Determine the (X, Y) coordinate at the center of the cell enclosing the given text.  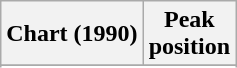
Peakposition (189, 34)
Chart (1990) (72, 34)
